For the text-containing cell, return its midpoint in [x, y] coordinate format. 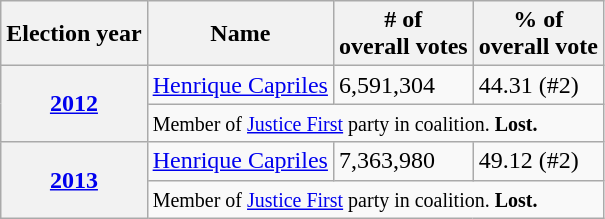
2013 [74, 180]
2012 [74, 104]
6,591,304 [403, 85]
% ofoverall vote [538, 34]
Name [240, 34]
7,363,980 [403, 161]
Election year [74, 34]
49.12 (#2) [538, 161]
# ofoverall votes [403, 34]
44.31 (#2) [538, 85]
